Extract the [x, y] coordinate from the center of the cell holding the provided text.  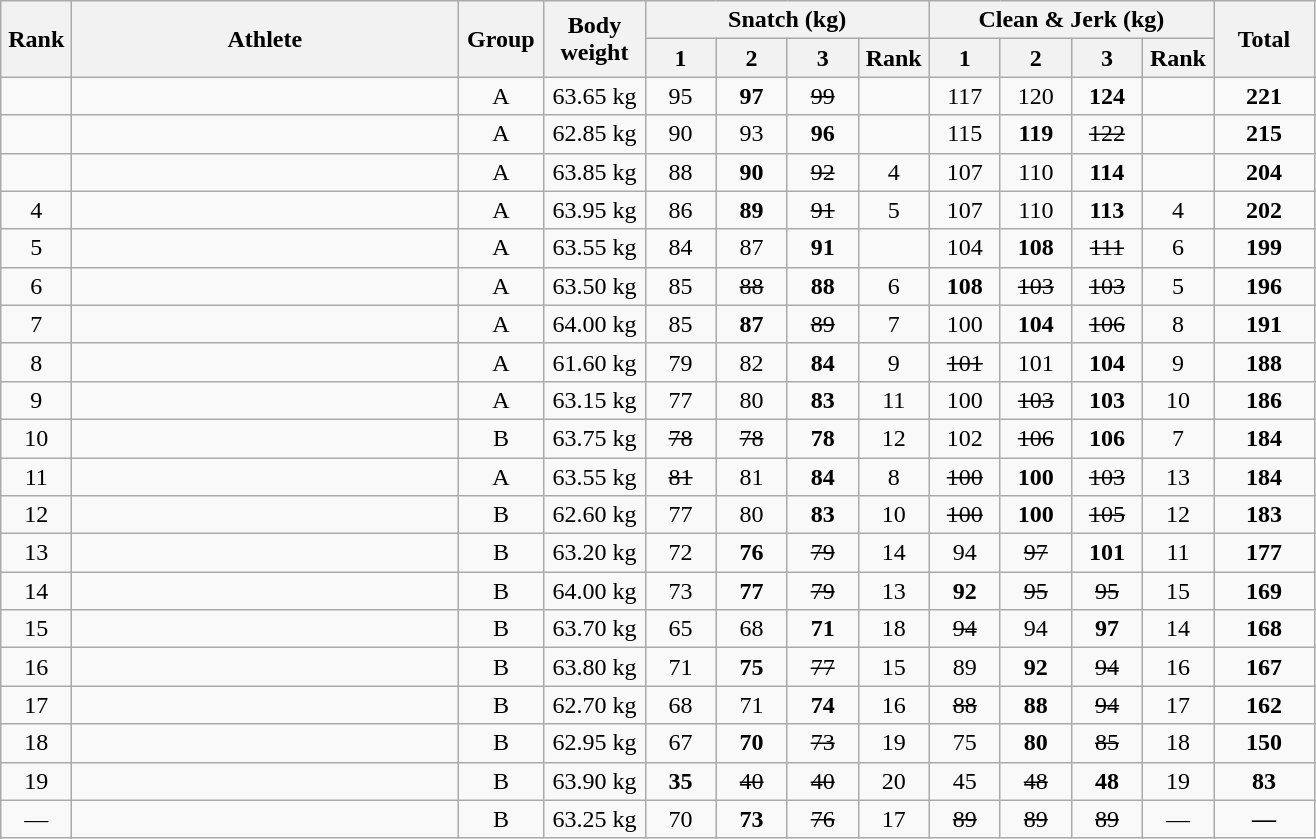
117 [964, 96]
Body weight [594, 39]
35 [680, 781]
Total [1264, 39]
119 [1036, 134]
63.15 kg [594, 400]
62.95 kg [594, 743]
62.60 kg [594, 515]
124 [1106, 96]
221 [1264, 96]
86 [680, 210]
202 [1264, 210]
63.50 kg [594, 286]
105 [1106, 515]
63.85 kg [594, 172]
63.80 kg [594, 667]
102 [964, 438]
63.65 kg [594, 96]
162 [1264, 705]
63.95 kg [594, 210]
186 [1264, 400]
196 [1264, 286]
93 [752, 134]
191 [1264, 324]
Athlete [265, 39]
65 [680, 629]
150 [1264, 743]
82 [752, 362]
61.60 kg [594, 362]
20 [894, 781]
204 [1264, 172]
169 [1264, 591]
99 [822, 96]
63.25 kg [594, 819]
188 [1264, 362]
62.70 kg [594, 705]
Group [501, 39]
168 [1264, 629]
115 [964, 134]
177 [1264, 553]
96 [822, 134]
114 [1106, 172]
63.70 kg [594, 629]
183 [1264, 515]
215 [1264, 134]
45 [964, 781]
72 [680, 553]
113 [1106, 210]
122 [1106, 134]
62.85 kg [594, 134]
63.90 kg [594, 781]
120 [1036, 96]
167 [1264, 667]
Clean & Jerk (kg) [1071, 20]
199 [1264, 248]
63.20 kg [594, 553]
111 [1106, 248]
67 [680, 743]
63.75 kg [594, 438]
74 [822, 705]
Snatch (kg) [787, 20]
